Return [X, Y] of the center of cell containing provided text 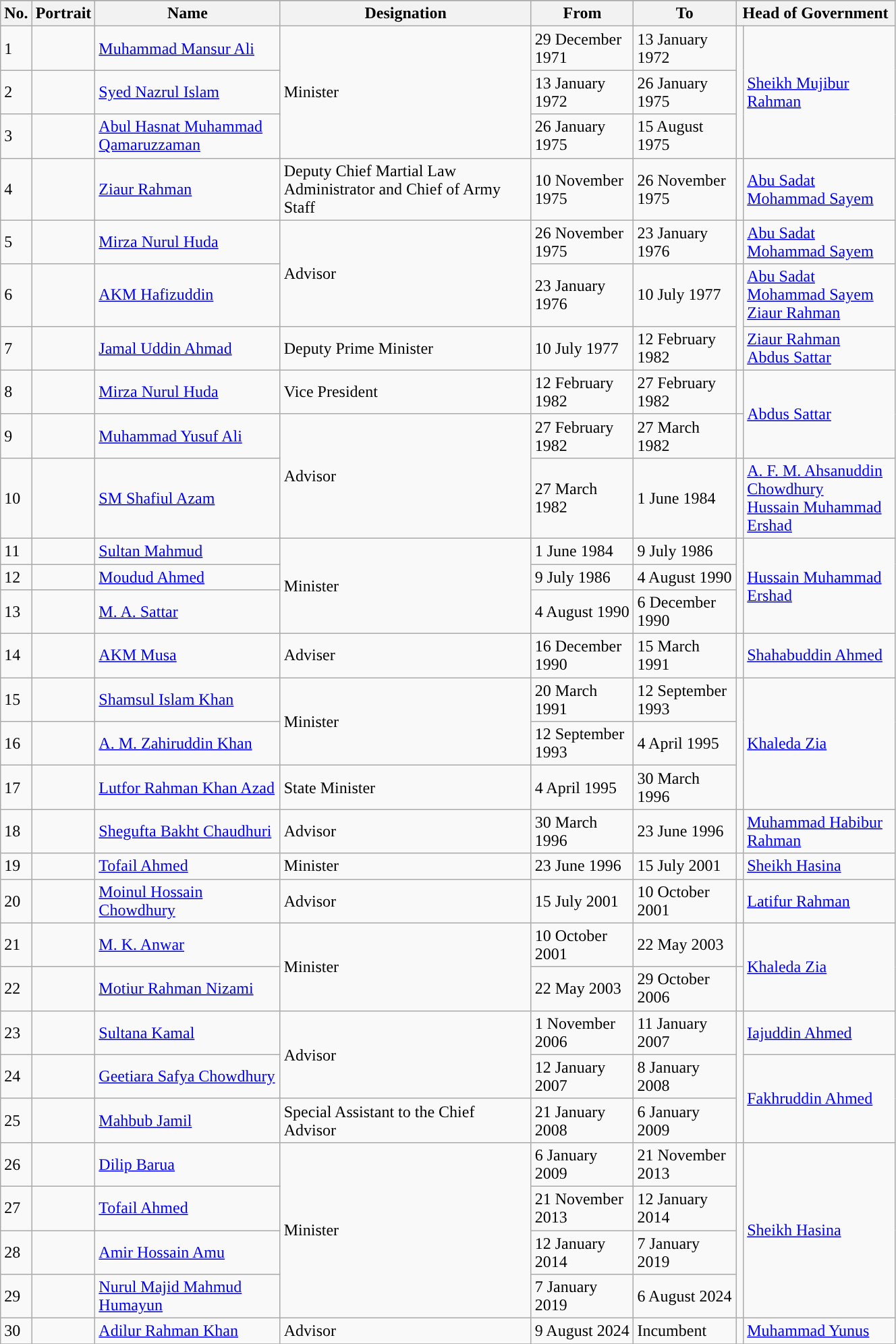
Motiur Rahman Nizami [188, 988]
Muhammad Mansur Ali [188, 49]
Abul Hasnat Muhammad Qamaruzzaman [188, 136]
28 [16, 1252]
9 August 2024 [582, 1331]
Abdus Sattar [819, 414]
23 [16, 1033]
Geetiara Safya Chowdhury [188, 1076]
Moinul Hossain Chowdhury [188, 901]
22 [16, 988]
Deputy Prime Minister [405, 348]
4 [16, 189]
Vice President [405, 392]
Abu Sadat Mohammad SayemZiaur Rahman [819, 295]
M. K. Anwar [188, 945]
27 [16, 1208]
Syed Nazrul Islam [188, 92]
Special Assistant to the Chief Advisor [405, 1121]
12 January 2007 [582, 1076]
16 December 1990 [582, 656]
25 [16, 1121]
6 [16, 295]
10 November 1975 [582, 189]
20 March 1991 [582, 699]
Mahbub Jamil [188, 1121]
7 [16, 348]
Deputy Chief Martial Law Administrator and Chief of Army Staff [405, 189]
A. M. Zahiruddin Khan [188, 744]
AKM Musa [188, 656]
29 December 1971 [582, 49]
17 [16, 787]
8 January 2008 [685, 1076]
12 [16, 577]
A. F. M. Ahsanuddin ChowdhuryHussain Muhammad Ershad [819, 498]
8 [16, 392]
5 [16, 242]
15 August 1975 [685, 136]
Sheikh Mujibur Rahman [819, 92]
Muhammad Habibur Rahman [819, 832]
16 [16, 744]
Muhammad Yusuf Ali [188, 436]
SM Shafiul Azam [188, 498]
Ziaur Rahman [188, 189]
Sultana Kamal [188, 1033]
Sultan Mahmud [188, 551]
21 [16, 945]
14 [16, 656]
24 [16, 1076]
13 [16, 612]
Latifur Rahman [819, 901]
Fakhruddin Ahmed [819, 1098]
18 [16, 832]
Hussain Muhammad Ershad [819, 586]
30 [16, 1331]
Adilur Rahman Khan [188, 1331]
11 January 2007 [685, 1033]
11 [16, 551]
26 [16, 1164]
Dilip Barua [188, 1164]
No. [16, 14]
State Minister [405, 787]
Iajuddin Ahmed [819, 1033]
Moudud Ahmed [188, 577]
15 [16, 699]
Ziaur RahmanAbdus Sattar [819, 348]
1 [16, 49]
Muhammad Yunus [819, 1331]
Shahabuddin Ahmed [819, 656]
29 October 2006 [685, 988]
15 March 1991 [685, 656]
Portrait [63, 14]
M. A. Sattar [188, 612]
Name [188, 14]
Head of Government [816, 14]
Adviser [405, 656]
9 [16, 436]
Designation [405, 14]
6 August 2024 [685, 1296]
10 [16, 498]
6 December 1990 [685, 612]
Jamal Uddin Ahmad [188, 348]
29 [16, 1296]
Incumbent [685, 1331]
From [582, 14]
21 January 2008 [582, 1121]
To [685, 14]
2 [16, 92]
19 [16, 866]
3 [16, 136]
20 [16, 901]
Amir Hossain Amu [188, 1252]
AKM Hafizuddin [188, 295]
Shamsul Islam Khan [188, 699]
Nurul Majid Mahmud Humayun [188, 1296]
Lutfor Rahman Khan Azad [188, 787]
Shegufta Bakht Chaudhuri [188, 832]
1 November 2006 [582, 1033]
